Provide the (x, y) coordinate of the cell's center where the given text is located.  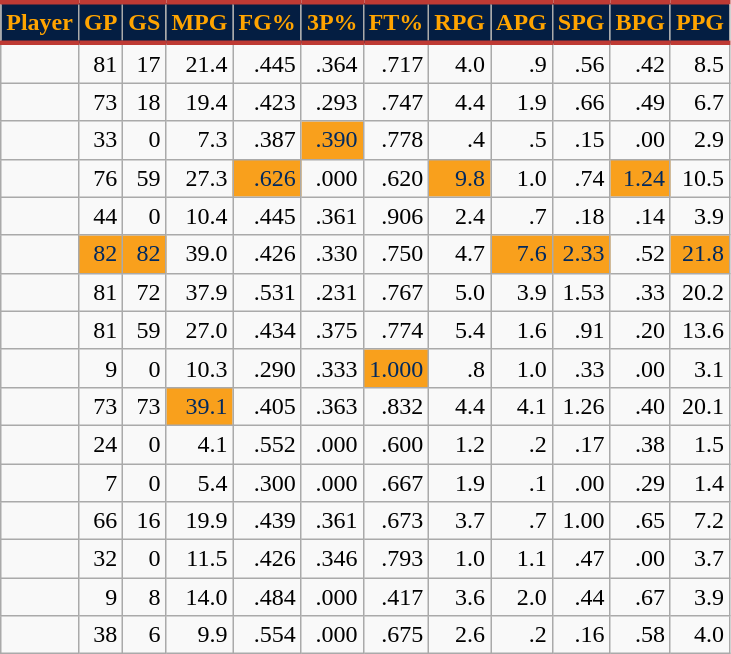
.290 (267, 368)
.300 (267, 483)
13.6 (700, 330)
7.6 (522, 254)
FT% (396, 22)
.417 (396, 597)
17 (144, 63)
1.000 (396, 368)
3.6 (460, 597)
20.1 (700, 406)
2.4 (460, 216)
.20 (640, 330)
.778 (396, 140)
72 (144, 292)
24 (100, 444)
4.7 (460, 254)
66 (100, 521)
.405 (267, 406)
MPG (200, 22)
.330 (332, 254)
.747 (396, 102)
GS (144, 22)
.4 (460, 140)
.390 (332, 140)
1.24 (640, 178)
.91 (581, 330)
.346 (332, 559)
11.5 (200, 559)
.554 (267, 635)
6 (144, 635)
6.7 (700, 102)
.16 (581, 635)
.832 (396, 406)
37.9 (200, 292)
.44 (581, 597)
39.0 (200, 254)
7.3 (200, 140)
FG% (267, 22)
27.0 (200, 330)
.40 (640, 406)
27.3 (200, 178)
.8 (460, 368)
.531 (267, 292)
.363 (332, 406)
.717 (396, 63)
.387 (267, 140)
9.8 (460, 178)
.52 (640, 254)
PPG (700, 22)
.333 (332, 368)
2.9 (700, 140)
.67 (640, 597)
33 (100, 140)
.74 (581, 178)
10.5 (700, 178)
Player (40, 22)
1.5 (700, 444)
7 (100, 483)
.673 (396, 521)
.774 (396, 330)
.9 (522, 63)
.767 (396, 292)
BPG (640, 22)
.18 (581, 216)
.364 (332, 63)
21.4 (200, 63)
14.0 (200, 597)
.620 (396, 178)
.65 (640, 521)
1.6 (522, 330)
.750 (396, 254)
1.26 (581, 406)
1.53 (581, 292)
.906 (396, 216)
.375 (332, 330)
.1 (522, 483)
.56 (581, 63)
3.1 (700, 368)
.293 (332, 102)
2.6 (460, 635)
.439 (267, 521)
21.8 (700, 254)
.434 (267, 330)
GP (100, 22)
32 (100, 559)
1.4 (700, 483)
7.2 (700, 521)
.793 (396, 559)
.49 (640, 102)
8.5 (700, 63)
1.00 (581, 521)
.47 (581, 559)
.66 (581, 102)
9.9 (200, 635)
1.2 (460, 444)
38 (100, 635)
.58 (640, 635)
8 (144, 597)
.29 (640, 483)
2.33 (581, 254)
39.1 (200, 406)
.552 (267, 444)
.231 (332, 292)
.38 (640, 444)
SPG (581, 22)
.42 (640, 63)
10.3 (200, 368)
.15 (581, 140)
.17 (581, 444)
2.0 (522, 597)
.600 (396, 444)
44 (100, 216)
1.1 (522, 559)
19.9 (200, 521)
.626 (267, 178)
.667 (396, 483)
.5 (522, 140)
.423 (267, 102)
.14 (640, 216)
RPG (460, 22)
.484 (267, 597)
76 (100, 178)
.675 (396, 635)
18 (144, 102)
10.4 (200, 216)
19.4 (200, 102)
3P% (332, 22)
16 (144, 521)
APG (522, 22)
20.2 (700, 292)
5.0 (460, 292)
